For the text-containing cell, return its midpoint in (x, y) coordinate format. 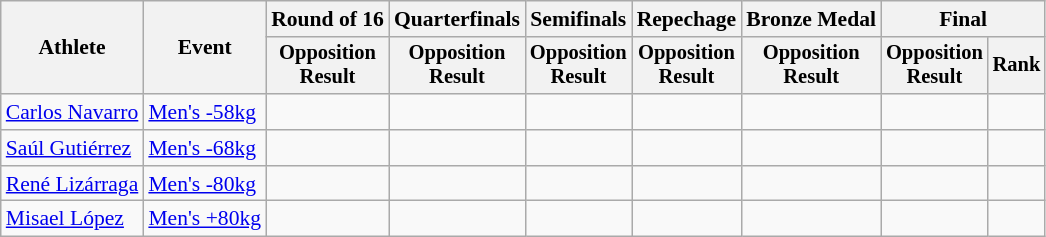
Men's -58kg (204, 112)
Saúl Gutiérrez (72, 148)
Athlete (72, 48)
Round of 16 (328, 19)
Men's +80kg (204, 219)
Semifinals (578, 19)
Final (963, 19)
Rank (1017, 66)
René Lizárraga (72, 184)
Quarterfinals (457, 19)
Misael López (72, 219)
Bronze Medal (811, 19)
Men's -68kg (204, 148)
Men's -80kg (204, 184)
Carlos Navarro (72, 112)
Repechage (687, 19)
Event (204, 48)
